Scan for the cell matching the given text and deliver its (X, Y) coordinate at center. 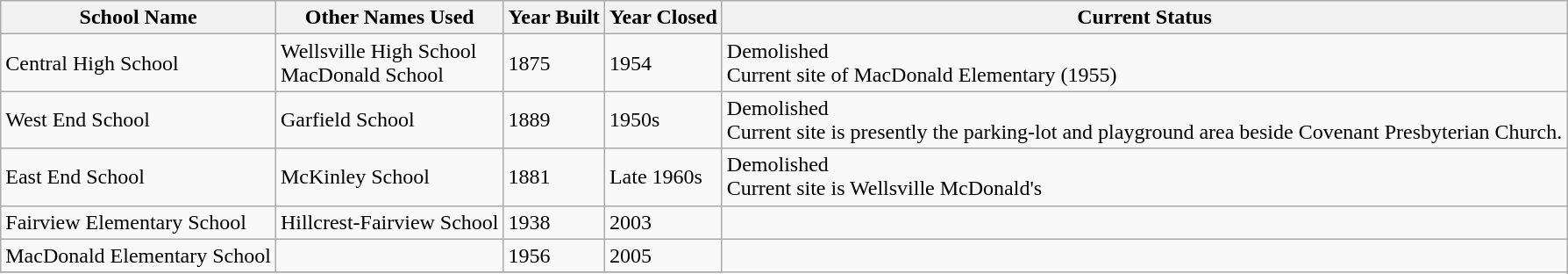
Other Names Used (389, 18)
DemolishedCurrent site of MacDonald Elementary (1955) (1144, 63)
McKinley School (389, 177)
Year Built (554, 18)
Year Closed (663, 18)
Garfield School (389, 119)
Late 1960s (663, 177)
School Name (139, 18)
Hillcrest-Fairview School (389, 222)
1875 (554, 63)
2003 (663, 222)
DemolishedCurrent site is Wellsville McDonald's (1144, 177)
DemolishedCurrent site is presently the parking-lot and playground area beside Covenant Presbyterian Church. (1144, 119)
1956 (554, 256)
Fairview Elementary School (139, 222)
2005 (663, 256)
West End School (139, 119)
Central High School (139, 63)
Current Status (1144, 18)
East End School (139, 177)
MacDonald Elementary School (139, 256)
Wellsville High SchoolMacDonald School (389, 63)
1881 (554, 177)
1938 (554, 222)
1954 (663, 63)
1950s (663, 119)
1889 (554, 119)
